Capture the cell that displays the provided text and extract its (x, y) central coordinate. 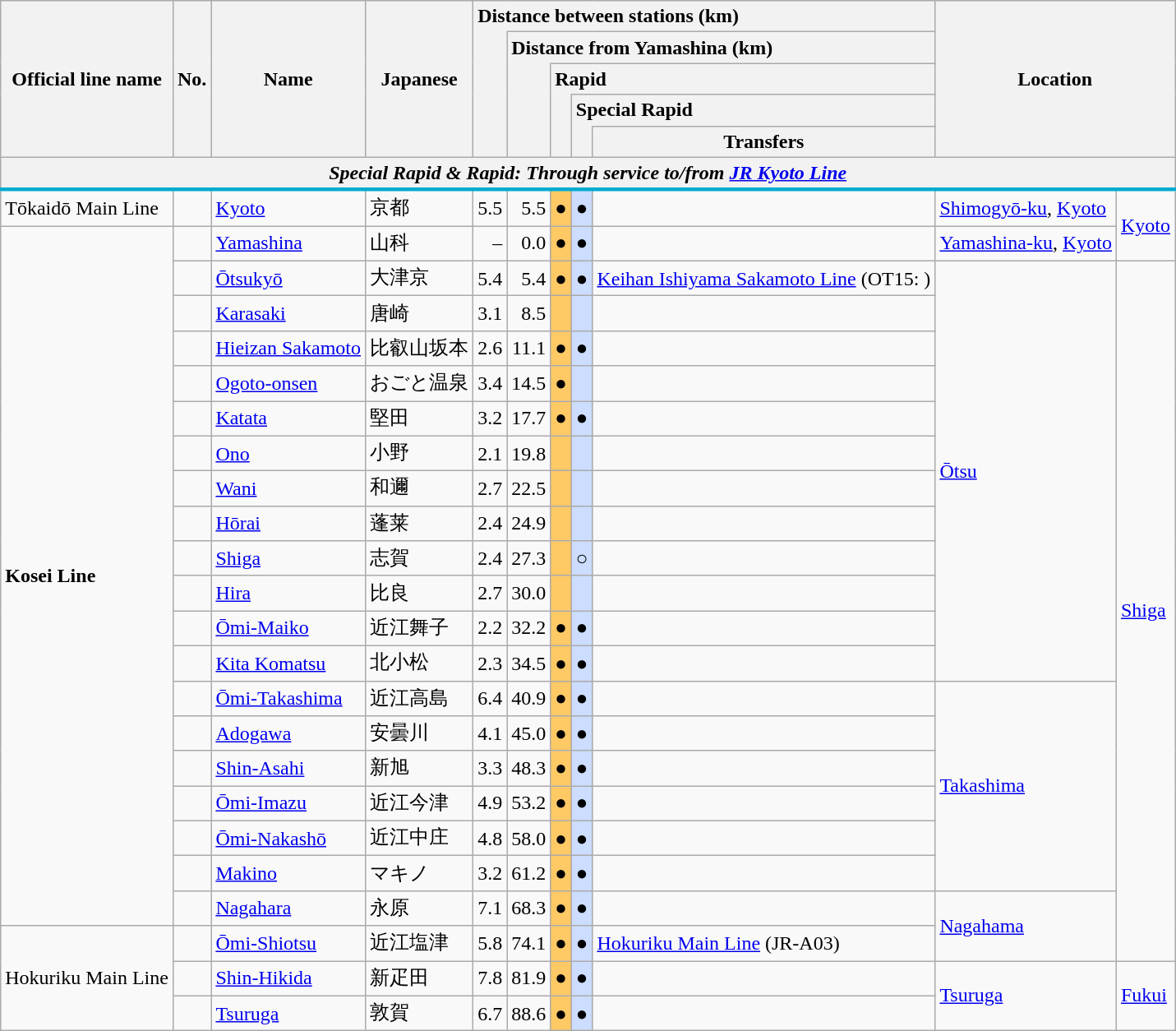
Katata (288, 419)
88.6 (529, 1013)
Distance from Yamashina (km) (722, 48)
敦賀 (419, 1013)
2.2 (490, 628)
6.7 (490, 1013)
おごと温泉 (419, 383)
Official line name (87, 79)
小野 (419, 454)
近江中庄 (419, 839)
Ogoto-onsen (288, 383)
Japanese (419, 79)
Hira (288, 594)
近江舞子 (419, 628)
3.1 (490, 314)
Location (1055, 79)
Tōkaidō Main Line (87, 208)
Ōtsu (1026, 470)
北小松 (419, 663)
Fukui (1146, 995)
堅田 (419, 419)
3.4 (490, 383)
比叡山坂本 (419, 349)
Adogawa (288, 733)
Ōmi-Imazu (288, 804)
17.7 (529, 419)
Hieizan Sakamoto (288, 349)
○ (582, 559)
唐崎 (419, 314)
Makino (288, 873)
8.5 (529, 314)
新疋田 (419, 978)
2.3 (490, 663)
Hokuriku Main Line (JR-A03) (764, 944)
27.3 (529, 559)
蓬莱 (419, 523)
Yamashina-ku, Kyoto (1026, 243)
22.5 (529, 488)
Shin-Hikida (288, 978)
34.5 (529, 663)
Ōmi-Nakashō (288, 839)
No. (191, 79)
近江塩津 (419, 944)
14.5 (529, 383)
Distance between stations (km) (704, 16)
19.8 (529, 454)
Nagahara (288, 908)
3.3 (490, 768)
58.0 (529, 839)
マキノ (419, 873)
Shin-Asahi (288, 768)
Nagahama (1026, 926)
24.9 (529, 523)
Ōmi-Maiko (288, 628)
4.1 (490, 733)
大津京 (419, 278)
0.0 (529, 243)
Wani (288, 488)
68.3 (529, 908)
61.2 (529, 873)
32.2 (529, 628)
6.4 (490, 699)
Hokuriku Main Line (87, 978)
永原 (419, 908)
5.8 (490, 944)
Kosei Line (87, 576)
7.1 (490, 908)
Ōmi-Shiotsu (288, 944)
7.8 (490, 978)
京都 (419, 208)
近江高島 (419, 699)
Takashima (1026, 786)
Yamashina (288, 243)
11.1 (529, 349)
近江今津 (419, 804)
Shimogyō-ku, Kyoto (1026, 208)
53.2 (529, 804)
4.8 (490, 839)
Rapid (743, 79)
Hōrai (288, 523)
4.9 (490, 804)
新旭 (419, 768)
45.0 (529, 733)
Ono (288, 454)
Name (288, 79)
Keihan Ishiyama Sakamoto Line (OT15: ) (764, 278)
Kita Komatsu (288, 663)
2.6 (490, 349)
40.9 (529, 699)
2.1 (490, 454)
Karasaki (288, 314)
Special Rapid (753, 110)
和邇 (419, 488)
安曇川 (419, 733)
志賀 (419, 559)
Ōmi-Takashima (288, 699)
Transfers (764, 141)
– (490, 243)
Special Rapid & Rapid: Through service to/from JR Kyoto Line (588, 173)
山科 (419, 243)
81.9 (529, 978)
30.0 (529, 594)
Ōtsukyō (288, 278)
74.1 (529, 944)
比良 (419, 594)
48.3 (529, 768)
